Detect which cell encompasses the target text, then output its [x, y] center coordinate. 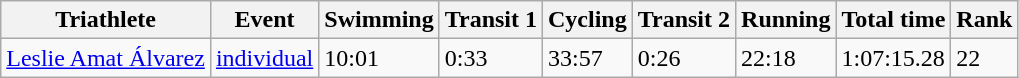
Swimming [379, 20]
Event [264, 20]
Total time [894, 20]
Cycling [588, 20]
Transit 1 [490, 20]
10:01 [379, 58]
Transit 2 [684, 20]
Running [786, 20]
0:26 [684, 58]
Triathlete [106, 20]
22 [984, 58]
Leslie Amat Álvarez [106, 58]
1:07:15.28 [894, 58]
individual [264, 58]
22:18 [786, 58]
33:57 [588, 58]
0:33 [490, 58]
Rank [984, 20]
